Locate the cell with the specified text and output its (x, y) center coordinate. 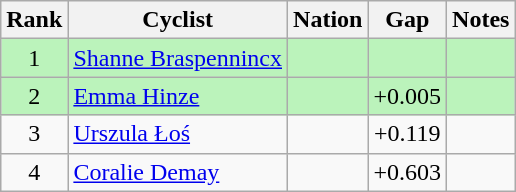
Gap (408, 20)
1 (34, 58)
Urszula Łoś (178, 134)
4 (34, 172)
2 (34, 96)
Coralie Demay (178, 172)
+0.119 (408, 134)
+0.005 (408, 96)
Cyclist (178, 20)
3 (34, 134)
Notes (481, 20)
Emma Hinze (178, 96)
Rank (34, 20)
Shanne Braspennincx (178, 58)
+0.603 (408, 172)
Nation (328, 20)
